Detect which cell encompasses the target text, then output its (X, Y) center coordinate. 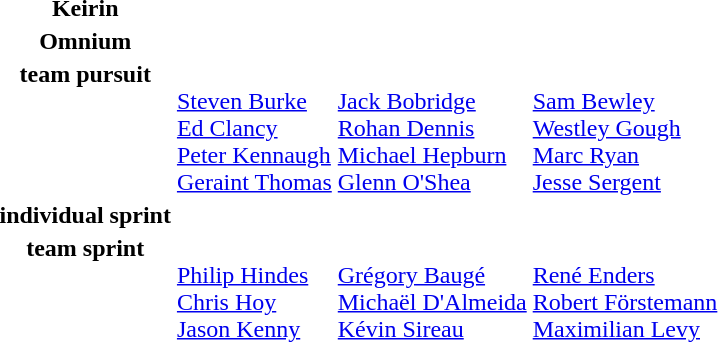
Jack BobridgeRohan DennisMichael HepburnGlenn O'Shea (432, 128)
Steven BurkeEd ClancyPeter KennaughGeraint Thomas (254, 128)
